Scan for the cell matching the given text and deliver its (X, Y) coordinate at center. 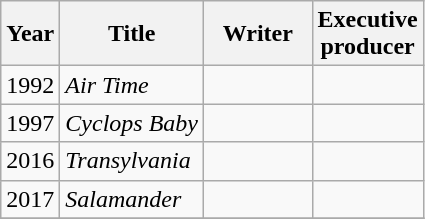
Year (30, 34)
Title (132, 34)
Salamander (132, 199)
Executiveproducer (368, 34)
2016 (30, 161)
1992 (30, 85)
2017 (30, 199)
1997 (30, 123)
Cyclops Baby (132, 123)
Transylvania (132, 161)
Air Time (132, 85)
Writer (258, 34)
